Return the [x, y] coordinate for the center point of the cell that contains the specified text.  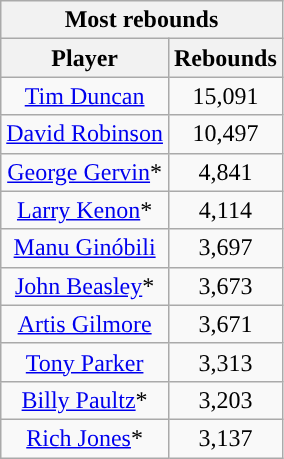
Player [85, 58]
15,091 [225, 96]
Artis Gilmore [85, 324]
3,203 [225, 400]
4,114 [225, 210]
John Beasley* [85, 286]
Rebounds [225, 58]
Manu Ginóbili [85, 248]
George Gervin* [85, 172]
Larry Kenon* [85, 210]
3,673 [225, 286]
3,137 [225, 438]
3,697 [225, 248]
Billy Paultz* [85, 400]
10,497 [225, 134]
4,841 [225, 172]
Most rebounds [142, 20]
Rich Jones* [85, 438]
Tim Duncan [85, 96]
3,671 [225, 324]
3,313 [225, 362]
David Robinson [85, 134]
Tony Parker [85, 362]
